Return (x, y) of the center of cell containing provided text 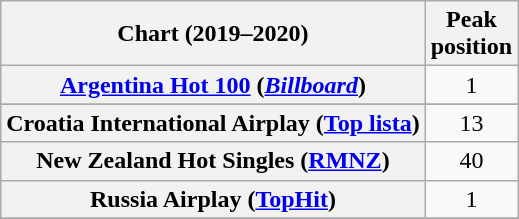
Chart (2019–2020) (213, 34)
New Zealand Hot Singles (RMNZ) (213, 161)
Argentina Hot 100 (Billboard) (213, 85)
Peakposition (471, 34)
40 (471, 161)
Croatia International Airplay (Top lista) (213, 123)
13 (471, 123)
Russia Airplay (TopHit) (213, 199)
